Extract the [X, Y] coordinate from the center of the cell holding the provided text.  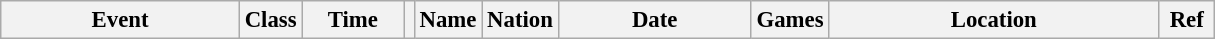
Class [270, 20]
Ref [1187, 20]
Date [654, 20]
Games [790, 20]
Location [994, 20]
Name [448, 20]
Nation [520, 20]
Event [120, 20]
Time [353, 20]
